Provide the (x, y) coordinate of the cell's center where the given text is located.  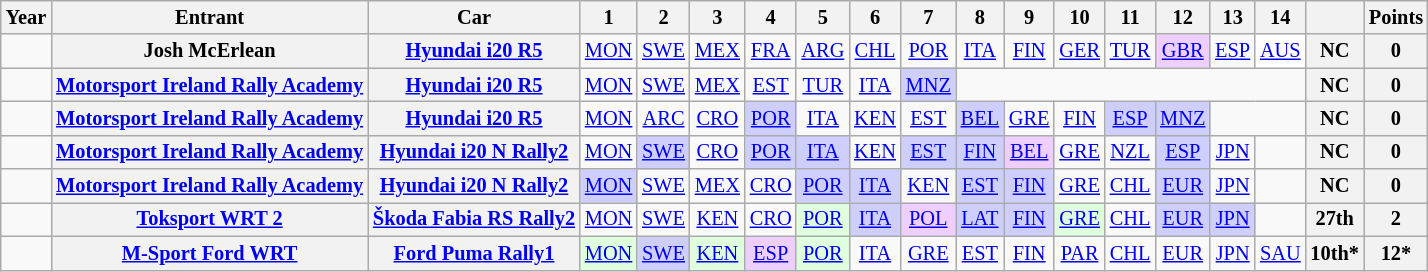
LAT (980, 219)
Ford Puma Rally1 (474, 253)
POL (928, 219)
12* (1396, 253)
NZL (1130, 152)
ARC (664, 118)
Car (474, 17)
9 (1029, 17)
3 (718, 17)
13 (1232, 17)
1 (608, 17)
Toksport WRT 2 (210, 219)
8 (980, 17)
Points (1396, 17)
27th (1335, 219)
SAU (1280, 253)
GER (1079, 51)
11 (1130, 17)
14 (1280, 17)
6 (875, 17)
GBR (1182, 51)
10 (1079, 17)
5 (822, 17)
7 (928, 17)
M-Sport Ford WRT (210, 253)
10th* (1335, 253)
AUS (1280, 51)
Year (26, 17)
4 (771, 17)
Škoda Fabia RS Rally2 (474, 219)
FRA (771, 51)
Entrant (210, 17)
ARG (822, 51)
PAR (1079, 253)
12 (1182, 17)
Josh McErlean (210, 51)
